Capture the cell that displays the provided text and extract its (X, Y) central coordinate. 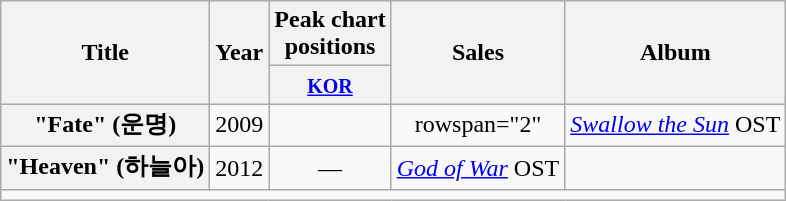
Year (240, 52)
Title (106, 52)
Sales (478, 52)
Album (676, 52)
2009 (240, 126)
Swallow the Sun OST (676, 126)
Peak chartpositions (330, 34)
God of War OST (478, 168)
2012 (240, 168)
rowspan="2" (478, 126)
— (330, 168)
"Fate" (운명) (106, 126)
"Heaven" (하늘아) (106, 168)
KOR (330, 85)
